Determine the [x, y] coordinate at the center of the cell enclosing the given text.  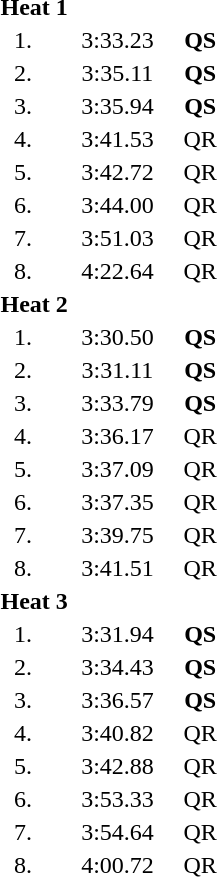
3:37.09 [118, 469]
3:53.33 [118, 799]
3:42.88 [118, 766]
3:34.43 [118, 667]
3:41.53 [118, 139]
3:41.51 [118, 568]
3:36.57 [118, 700]
3:54.64 [118, 832]
3:42.72 [118, 172]
4:22.64 [118, 271]
3:33.23 [118, 40]
3:37.35 [118, 502]
3:36.17 [118, 436]
3:35.94 [118, 106]
3:39.75 [118, 535]
3:30.50 [118, 337]
3:51.03 [118, 238]
3:44.00 [118, 205]
3:33.79 [118, 403]
3:40.82 [118, 733]
3:31.94 [118, 634]
3:31.11 [118, 370]
3:35.11 [118, 73]
